Capture the cell that displays the provided text and extract its [X, Y] central coordinate. 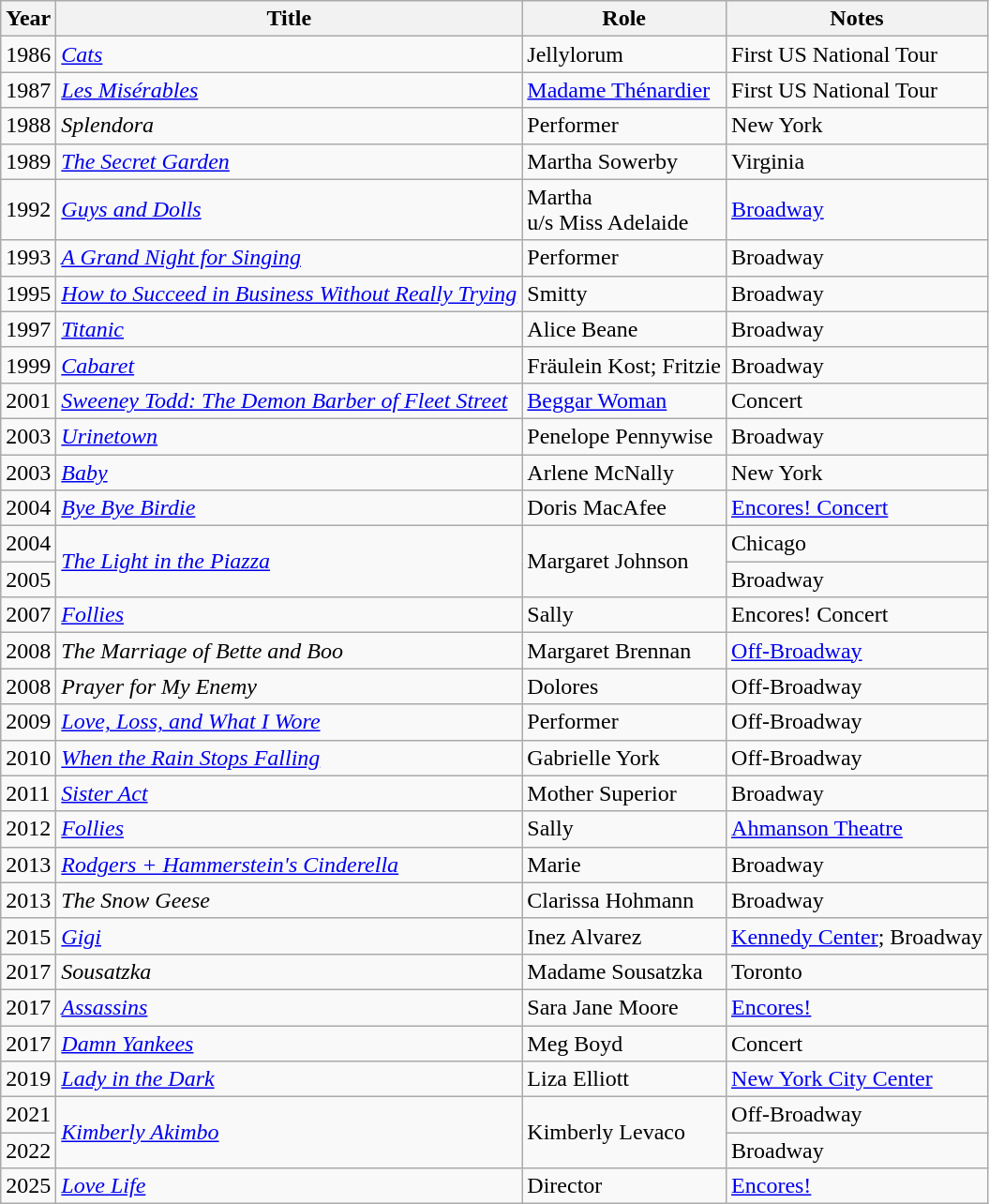
2001 [28, 400]
2009 [28, 722]
Les Misérables [289, 90]
Sousatzka [289, 971]
Kimberly Akimbo [289, 1133]
New York City Center [857, 1079]
Jellylorum [624, 54]
1995 [28, 293]
Liza Elliott [624, 1079]
Arlene McNally [624, 472]
Margaret Brennan [624, 651]
Marie [624, 865]
2010 [28, 758]
1999 [28, 365]
Madame Thénardier [624, 90]
Meg Boyd [624, 1044]
The Secret Garden [289, 161]
The Marriage of Bette and Boo [289, 651]
Urinetown [289, 436]
Love Life [289, 1186]
Cabaret [289, 365]
Inez Alvarez [624, 936]
Mother Superior [624, 793]
2011 [28, 793]
Dolores [624, 686]
A Grand Night for Singing [289, 258]
Virginia [857, 161]
The Snow Geese [289, 900]
Gigi [289, 936]
Kimberly Levaco [624, 1133]
Prayer for My Enemy [289, 686]
Lady in the Dark [289, 1079]
2025 [28, 1186]
Damn Yankees [289, 1044]
2021 [28, 1115]
1993 [28, 258]
Year [28, 19]
1997 [28, 329]
Margaret Johnson [624, 562]
Gabrielle York [624, 758]
Toronto [857, 971]
Sara Jane Moore [624, 1007]
2012 [28, 829]
Director [624, 1186]
Smitty [624, 293]
Bye Bye Birdie [289, 508]
2007 [28, 615]
Kennedy Center; Broadway [857, 936]
1987 [28, 90]
2019 [28, 1079]
Doris MacAfee [624, 508]
2005 [28, 579]
The Light in the Piazza [289, 562]
Baby [289, 472]
Notes [857, 19]
Love, Loss, and What I Wore [289, 722]
Marthau/s Miss Adelaide [624, 210]
When the Rain Stops Falling [289, 758]
Splendora [289, 126]
Martha Sowerby [624, 161]
Clarissa Hohmann [624, 900]
Titanic [289, 329]
1988 [28, 126]
Title [289, 19]
Rodgers + Hammerstein's Cinderella [289, 865]
Sister Act [289, 793]
Chicago [857, 544]
1989 [28, 161]
Cats [289, 54]
How to Succeed in Business Without Really Trying [289, 293]
Assassins [289, 1007]
Penelope Pennywise [624, 436]
Madame Sousatzka [624, 971]
1992 [28, 210]
Role [624, 19]
Fräulein Kost; Fritzie [624, 365]
2015 [28, 936]
Guys and Dolls [289, 210]
2022 [28, 1151]
Beggar Woman [624, 400]
Alice Beane [624, 329]
1986 [28, 54]
Sweeney Todd: The Demon Barber of Fleet Street [289, 400]
Ahmanson Theatre [857, 829]
